Return the [X, Y] coordinate for the center point of the cell that contains the specified text.  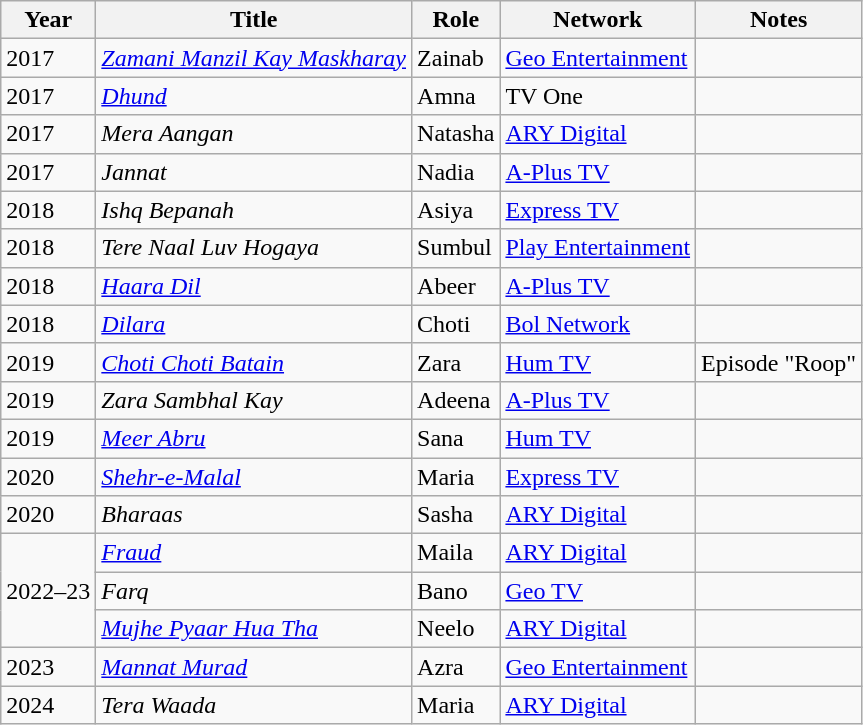
Natasha [456, 134]
Sana [456, 438]
Haara Dil [254, 286]
Maila [456, 553]
Mannat Murad [254, 667]
Dilara [254, 324]
Bol Network [598, 324]
Tere Naal Luv Hogaya [254, 248]
Abeer [456, 286]
Choti [456, 324]
2024 [48, 705]
Nadia [456, 172]
Farq [254, 591]
Zara [456, 362]
Mera Aangan [254, 134]
Asiya [456, 210]
Bano [456, 591]
Title [254, 20]
Zainab [456, 58]
Tera Waada [254, 705]
Choti Choti Batain [254, 362]
Mujhe Pyaar Hua Tha [254, 629]
Role [456, 20]
Sumbul [456, 248]
Year [48, 20]
Azra [456, 667]
Fraud [254, 553]
Shehr-e-Malal [254, 477]
Episode "Roop" [779, 362]
Zamani Manzil Kay Maskharay [254, 58]
Play Entertainment [598, 248]
Sasha [456, 515]
Adeena [456, 400]
Geo TV [598, 591]
Zara Sambhal Kay [254, 400]
TV One [598, 96]
Bharaas [254, 515]
Neelo [456, 629]
2023 [48, 667]
2022–23 [48, 591]
Meer Abru [254, 438]
Jannat [254, 172]
Ishq Bepanah [254, 210]
Dhund [254, 96]
Amna [456, 96]
Notes [779, 20]
Network [598, 20]
